Capture the cell that displays the provided text and extract its [X, Y] central coordinate. 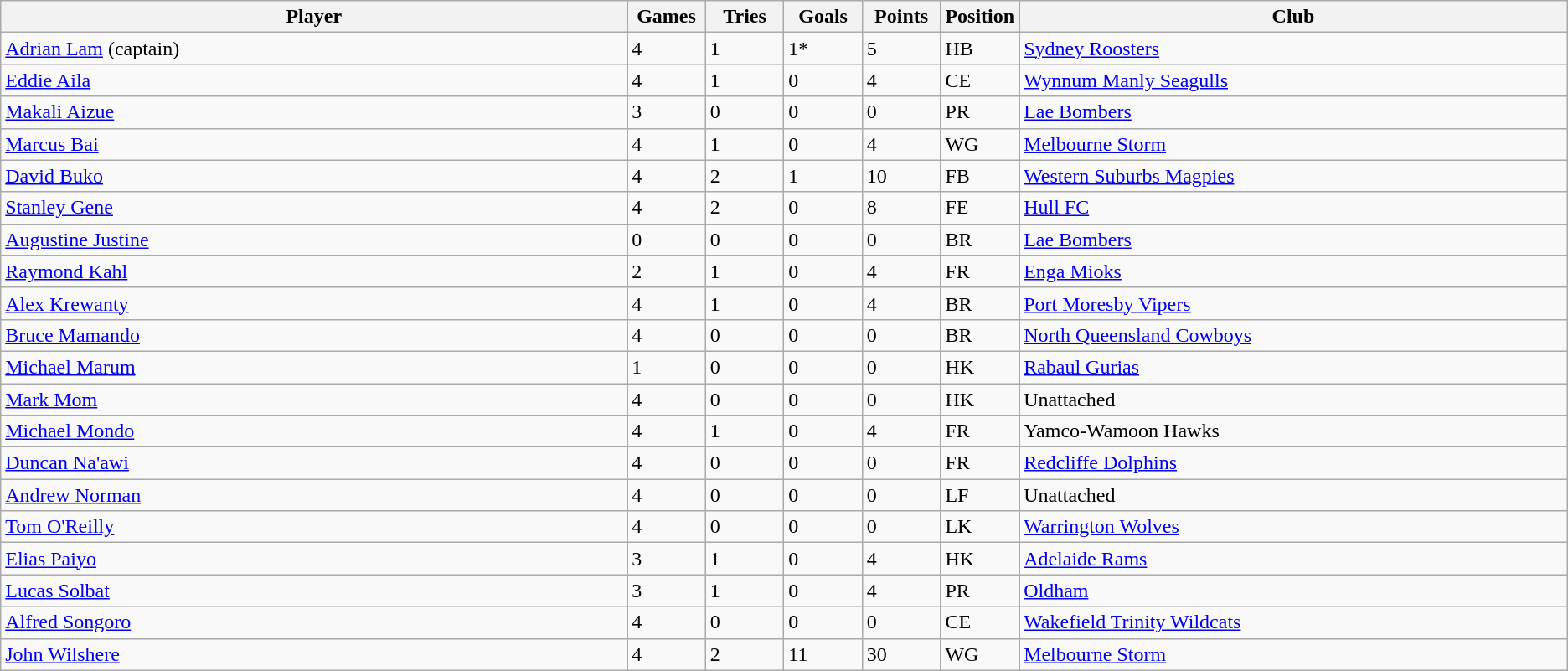
8 [901, 208]
1* [823, 49]
Lucas Solbat [314, 591]
Marcus Bai [314, 144]
HB [980, 49]
Position [980, 17]
Eddie Aila [314, 80]
Tries [745, 17]
Port Moresby Vipers [1293, 303]
Michael Mondo [314, 431]
Adrian Lam (captain) [314, 49]
Warrington Wolves [1293, 527]
Redcliffe Dolphins [1293, 463]
Enga Mioks [1293, 271]
LF [980, 495]
Adelaide Rams [1293, 559]
10 [901, 176]
John Wilshere [314, 654]
Mark Mom [314, 400]
Raymond Kahl [314, 271]
11 [823, 654]
Alfred Songoro [314, 622]
Games [667, 17]
5 [901, 49]
Michael Marum [314, 367]
Elias Paiyo [314, 559]
Duncan Na'awi [314, 463]
Sydney Roosters [1293, 49]
Points [901, 17]
David Buko [314, 176]
Wynnum Manly Seagulls [1293, 80]
LK [980, 527]
Western Suburbs Magpies [1293, 176]
Tom O'Reilly [314, 527]
Augustine Justine [314, 240]
Wakefield Trinity Wildcats [1293, 622]
30 [901, 654]
Yamco-Wamoon Hawks [1293, 431]
Rabaul Gurias [1293, 367]
Goals [823, 17]
Andrew Norman [314, 495]
Bruce Mamando [314, 335]
Hull FC [1293, 208]
Alex Krewanty [314, 303]
Oldham [1293, 591]
Stanley Gene [314, 208]
Club [1293, 17]
Makali Aizue [314, 112]
North Queensland Cowboys [1293, 335]
FB [980, 176]
FE [980, 208]
Player [314, 17]
